Locate the cell with the specified text and output its [x, y] center coordinate. 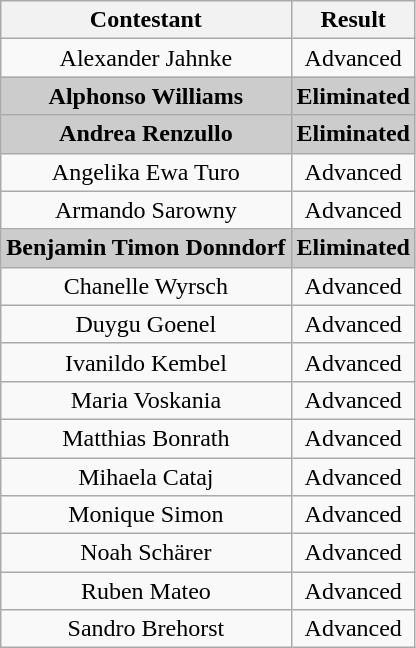
Alexander Jahnke [146, 58]
Benjamin Timon Donndorf [146, 248]
Ruben Mateo [146, 591]
Sandro Brehorst [146, 629]
Andrea Renzullo [146, 134]
Result [353, 20]
Mihaela Cataj [146, 477]
Alphonso Williams [146, 96]
Matthias Bonrath [146, 438]
Monique Simon [146, 515]
Chanelle Wyrsch [146, 286]
Noah Schärer [146, 553]
Duygu Goenel [146, 324]
Ivanildo Kembel [146, 362]
Maria Voskania [146, 400]
Contestant [146, 20]
Angelika Ewa Turo [146, 172]
Armando Sarowny [146, 210]
